Extract the (X, Y) coordinate from the center of the cell holding the provided text.  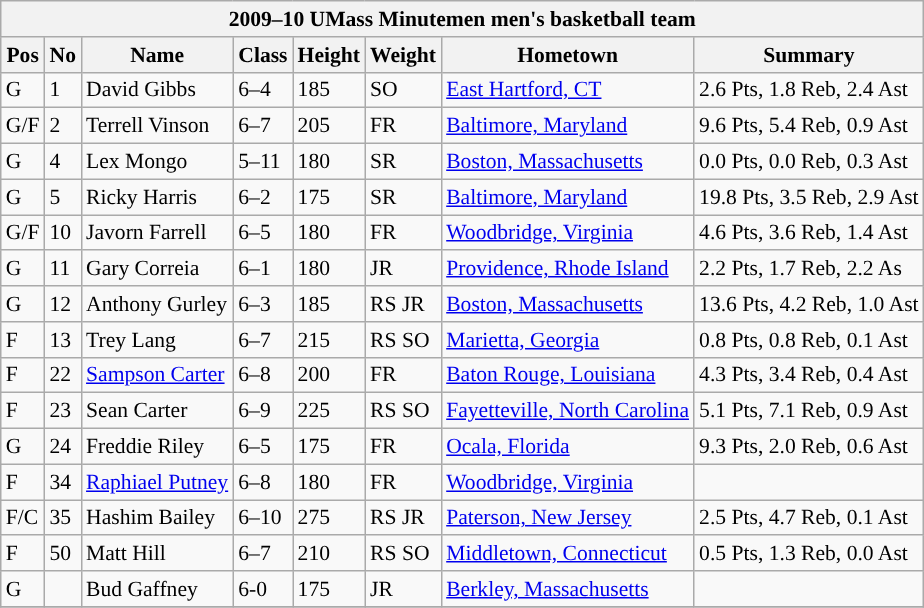
Baton Rouge, Louisiana (568, 375)
Bud Gaffney (157, 589)
David Gibbs (157, 90)
6–4 (262, 90)
6-0 (262, 589)
Terrell Vinson (157, 126)
Javorn Farrell (157, 233)
5 (62, 197)
Sampson Carter (157, 375)
210 (329, 554)
205 (329, 126)
275 (329, 518)
Hometown (568, 55)
2 (62, 126)
9.6 Pts, 5.4 Reb, 0.9 Ast (809, 126)
Middletown, Connecticut (568, 554)
Gary Correia (157, 269)
Matt Hill (157, 554)
11 (62, 269)
Providence, Rhode Island (568, 269)
24 (62, 447)
Weight (403, 55)
12 (62, 304)
2009–10 UMass Minutemen men's basketball team (462, 19)
10 (62, 233)
4.6 Pts, 3.6 Reb, 1.4 Ast (809, 233)
13 (62, 340)
2.5 Pts, 4.7 Reb, 0.1 Ast (809, 518)
Summary (809, 55)
Marietta, Georgia (568, 340)
F/C (23, 518)
4.3 Pts, 3.4 Reb, 0.4 Ast (809, 375)
East Hartford, CT (568, 90)
6–3 (262, 304)
Height (329, 55)
No (62, 55)
215 (329, 340)
Hashim Bailey (157, 518)
Class (262, 55)
6–10 (262, 518)
5–11 (262, 162)
Anthony Gurley (157, 304)
0.8 Pts, 0.8 Reb, 0.1 Ast (809, 340)
1 (62, 90)
Ricky Harris (157, 197)
34 (62, 482)
Sean Carter (157, 411)
23 (62, 411)
Trey Lang (157, 340)
Freddie Riley (157, 447)
Raphiael Putney (157, 482)
Pos (23, 55)
200 (329, 375)
225 (329, 411)
19.8 Pts, 3.5 Reb, 2.9 Ast (809, 197)
6–9 (262, 411)
5.1 Pts, 7.1 Reb, 0.9 Ast (809, 411)
9.3 Pts, 2.0 Reb, 0.6 Ast (809, 447)
13.6 Pts, 4.2 Reb, 1.0 Ast (809, 304)
Ocala, Florida (568, 447)
4 (62, 162)
Name (157, 55)
0.0 Pts, 0.0 Reb, 0.3 Ast (809, 162)
Fayetteville, North Carolina (568, 411)
SO (403, 90)
0.5 Pts, 1.3 Reb, 0.0 Ast (809, 554)
6–1 (262, 269)
22 (62, 375)
2.6 Pts, 1.8 Reb, 2.4 Ast (809, 90)
50 (62, 554)
Paterson, New Jersey (568, 518)
Lex Mongo (157, 162)
Berkley, Massachusetts (568, 589)
2.2 Pts, 1.7 Reb, 2.2 As (809, 269)
35 (62, 518)
6–2 (262, 197)
